Return the (x, y) coordinate for the center point of the cell that contains the specified text.  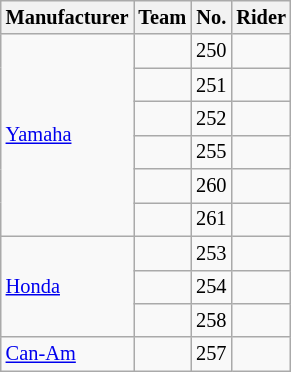
258 (211, 320)
250 (211, 51)
Manufacturer (68, 17)
Rider (261, 17)
Team (163, 17)
261 (211, 219)
255 (211, 152)
Can-Am (68, 354)
257 (211, 354)
No. (211, 17)
252 (211, 118)
253 (211, 253)
Honda (68, 286)
254 (211, 287)
Yamaha (68, 135)
260 (211, 186)
251 (211, 85)
